For the text-containing cell, return its midpoint in [X, Y] coordinate format. 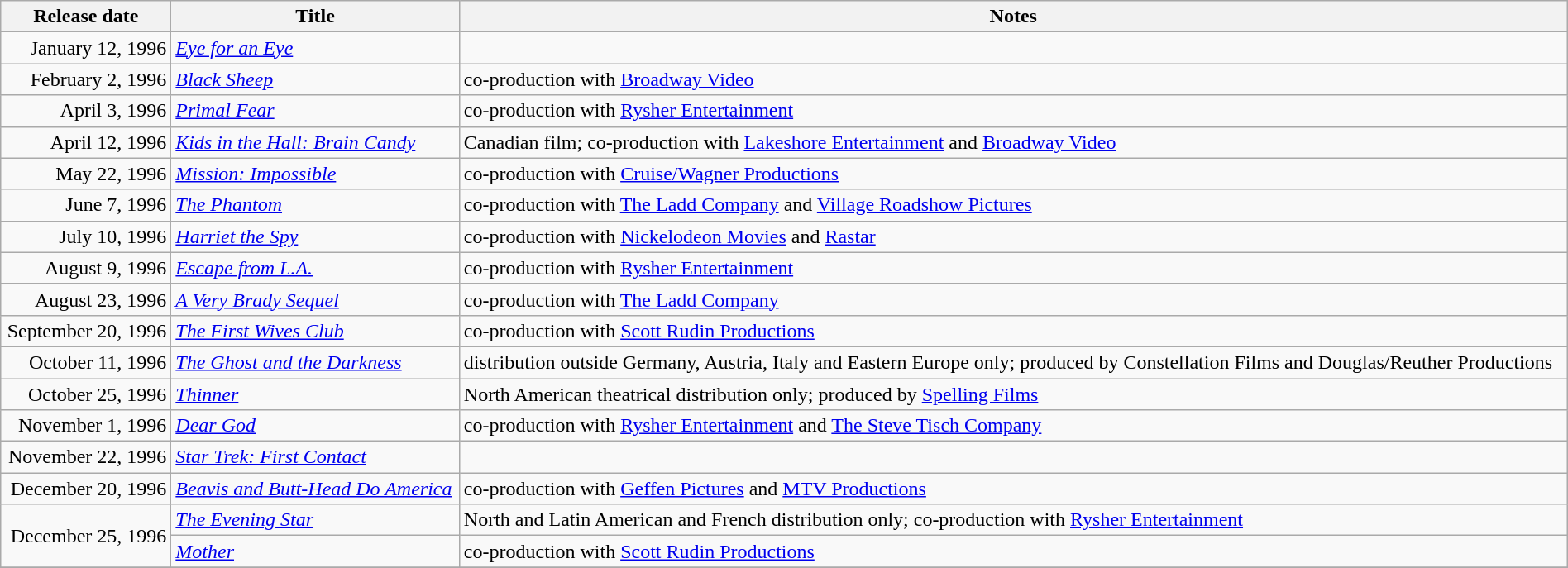
April 3, 1996 [86, 111]
April 12, 1996 [86, 142]
October 11, 1996 [86, 362]
co-production with Cruise/Wagner Productions [1013, 174]
Notes [1013, 17]
Escape from L.A. [315, 268]
Thinner [315, 394]
Mother [315, 551]
October 25, 1996 [86, 394]
December 25, 1996 [86, 536]
November 1, 1996 [86, 426]
Eye for an Eye [315, 48]
Black Sheep [315, 79]
Canadian film; co-production with Lakeshore Entertainment and Broadway Video [1013, 142]
May 22, 1996 [86, 174]
December 20, 1996 [86, 489]
distribution outside Germany, Austria, Italy and Eastern Europe only; produced by Constellation Films and Douglas/Reuther Productions [1013, 362]
Star Trek: First Contact [315, 457]
June 7, 1996 [86, 205]
August 23, 1996 [86, 299]
A Very Brady Sequel [315, 299]
The Ghost and the Darkness [315, 362]
February 2, 1996 [86, 79]
North American theatrical distribution only; produced by Spelling Films [1013, 394]
Mission: Impossible [315, 174]
November 22, 1996 [86, 457]
August 9, 1996 [86, 268]
Harriet the Spy [315, 236]
The Evening Star [315, 520]
Release date [86, 17]
Dear God [315, 426]
North and Latin American and French distribution only; co-production with Rysher Entertainment [1013, 520]
co-production with Nickelodeon Movies and Rastar [1013, 236]
co-production with Broadway Video [1013, 79]
The First Wives Club [315, 331]
Title [315, 17]
Beavis and Butt-Head Do America [315, 489]
Kids in the Hall: Brain Candy [315, 142]
co-production with The Ladd Company and Village Roadshow Pictures [1013, 205]
July 10, 1996 [86, 236]
The Phantom [315, 205]
co-production with The Ladd Company [1013, 299]
co-production with Geffen Pictures and MTV Productions [1013, 489]
January 12, 1996 [86, 48]
co-production with Rysher Entertainment and The Steve Tisch Company [1013, 426]
Primal Fear [315, 111]
September 20, 1996 [86, 331]
